Pinpoint the cell where the given text exists, returning its [x, y] midpoint coordinate. 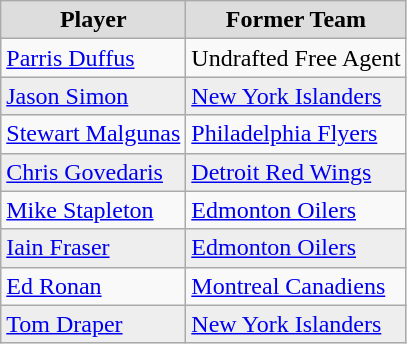
Ed Ronan [94, 286]
Montreal Canadiens [296, 286]
Detroit Red Wings [296, 172]
Parris Duffus [94, 58]
Chris Govedaris [94, 172]
Undrafted Free Agent [296, 58]
Stewart Malgunas [94, 134]
Jason Simon [94, 96]
Tom Draper [94, 324]
Philadelphia Flyers [296, 134]
Player [94, 20]
Mike Stapleton [94, 210]
Former Team [296, 20]
Iain Fraser [94, 248]
